Scan for the cell matching the given text and deliver its [x, y] coordinate at center. 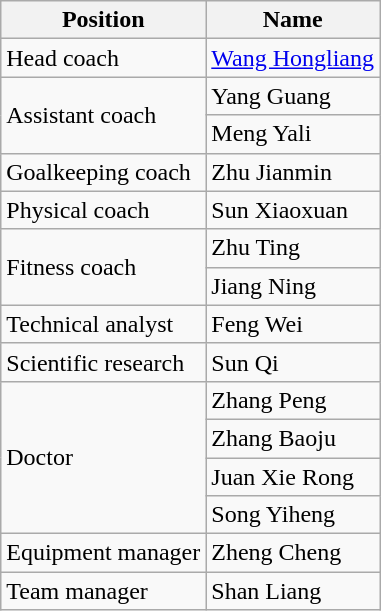
Sun Xiaoxuan [293, 210]
Wang Hongliang [293, 58]
Position [104, 20]
Head coach [104, 58]
Zhu Jianmin [293, 172]
Yang Guang [293, 96]
Zhu Ting [293, 248]
Zhang Peng [293, 400]
Shan Liang [293, 591]
Zhang Baoju [293, 438]
Doctor [104, 457]
Goalkeeping coach [104, 172]
Feng Wei [293, 324]
Juan Xie Rong [293, 477]
Physical coach [104, 210]
Equipment manager [104, 553]
Assistant coach [104, 115]
Team manager [104, 591]
Sun Qi [293, 362]
Zheng Cheng [293, 553]
Jiang Ning [293, 286]
Meng Yali [293, 134]
Fitness coach [104, 267]
Name [293, 20]
Scientific research [104, 362]
Song Yiheng [293, 515]
Technical analyst [104, 324]
